Find where the given text appears and provide that cell's center as [x, y] coordinate. 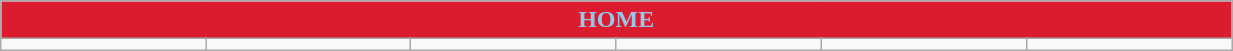
HOME [616, 20]
